Provide the (x, y) coordinate of the cell's center where the given text is located.  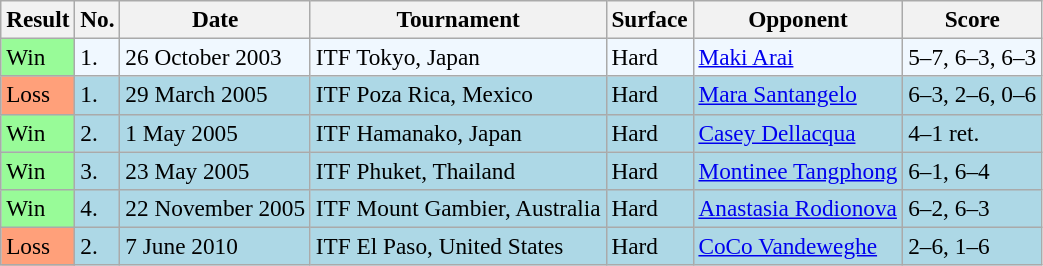
Result (38, 19)
1 May 2005 (215, 133)
22 November 2005 (215, 208)
7 June 2010 (215, 246)
4–1 ret. (972, 133)
Mara Santangelo (798, 95)
ITF Poza Rica, Mexico (458, 95)
5–7, 6–3, 6–3 (972, 57)
Casey Dellacqua (798, 133)
6–2, 6–3 (972, 208)
ITF Hamanako, Japan (458, 133)
No. (98, 19)
3. (98, 170)
Montinee Tangphong (798, 170)
2–6, 1–6 (972, 246)
Opponent (798, 19)
6–3, 2–6, 0–6 (972, 95)
4. (98, 208)
ITF Phuket, Thailand (458, 170)
29 March 2005 (215, 95)
ITF Mount Gambier, Australia (458, 208)
Surface (650, 19)
Maki Arai (798, 57)
ITF Tokyo, Japan (458, 57)
23 May 2005 (215, 170)
26 October 2003 (215, 57)
ITF El Paso, United States (458, 246)
CoCo Vandeweghe (798, 246)
6–1, 6–4 (972, 170)
Tournament (458, 19)
Anastasia Rodionova (798, 208)
Date (215, 19)
Score (972, 19)
